Search for the cell housing the specified text and yield its (x, y) center coordinate. 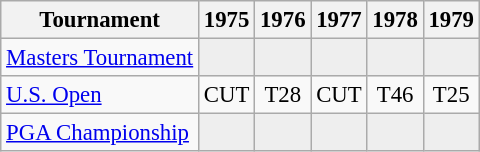
1976 (283, 20)
Tournament (100, 20)
1978 (395, 20)
T28 (283, 95)
1975 (227, 20)
PGA Championship (100, 133)
T25 (451, 95)
1977 (339, 20)
T46 (395, 95)
1979 (451, 20)
Masters Tournament (100, 58)
U.S. Open (100, 95)
